Detect which cell encompasses the target text, then output its (x, y) center coordinate. 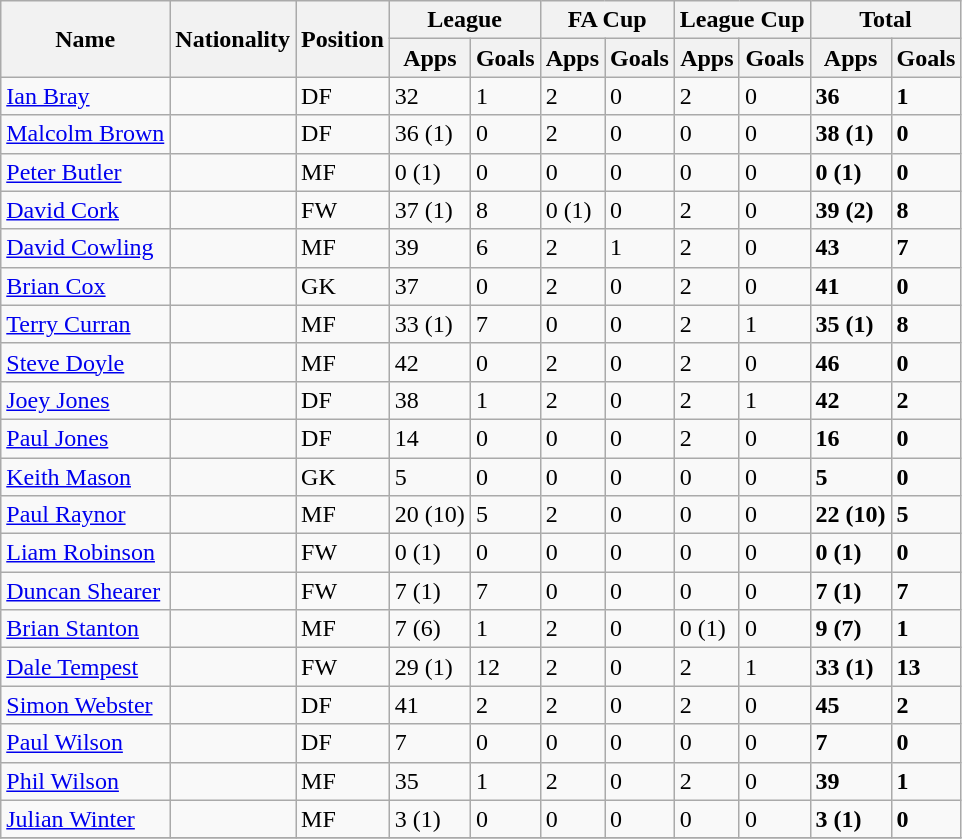
14 (430, 438)
Name (86, 39)
Nationality (233, 39)
43 (850, 248)
League Cup (742, 20)
37 (1) (430, 210)
36 (1) (430, 134)
Simon Webster (86, 705)
39 (2) (850, 210)
Phil Wilson (86, 781)
16 (850, 438)
29 (1) (430, 667)
Duncan Shearer (86, 591)
45 (850, 705)
Paul Raynor (86, 515)
13 (926, 667)
Steve Doyle (86, 362)
46 (850, 362)
Julian Winter (86, 819)
38 (430, 400)
7 (6) (430, 629)
32 (430, 96)
35 (430, 781)
Peter Butler (86, 172)
Brian Cox (86, 286)
20 (10) (430, 515)
Paul Wilson (86, 743)
Dale Tempest (86, 667)
9 (7) (850, 629)
6 (505, 248)
Brian Stanton (86, 629)
38 (1) (850, 134)
Paul Jones (86, 438)
David Cowling (86, 248)
Terry Curran (86, 324)
35 (1) (850, 324)
Position (343, 39)
Joey Jones (86, 400)
League (464, 20)
Ian Bray (86, 96)
37 (430, 286)
Keith Mason (86, 477)
Total (886, 20)
36 (850, 96)
FA Cup (607, 20)
12 (505, 667)
Malcolm Brown (86, 134)
Liam Robinson (86, 553)
David Cork (86, 210)
22 (10) (850, 515)
